From the cell containing the given text, extract its center point as [x, y] coordinate. 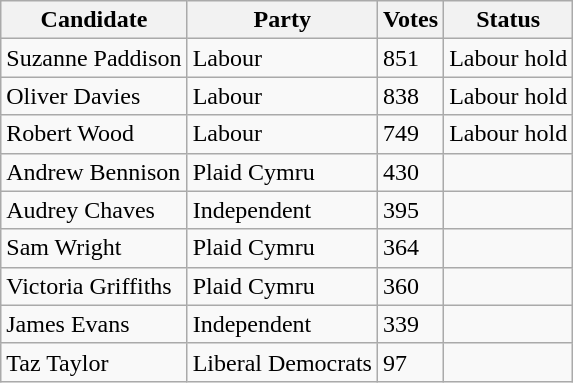
430 [410, 172]
749 [410, 134]
Robert Wood [94, 134]
851 [410, 58]
395 [410, 210]
Sam Wright [94, 248]
Oliver Davies [94, 96]
Party [282, 20]
Andrew Bennison [94, 172]
339 [410, 324]
Votes [410, 20]
Status [508, 20]
Audrey Chaves [94, 210]
Liberal Democrats [282, 362]
838 [410, 96]
364 [410, 248]
Taz Taylor [94, 362]
Victoria Griffiths [94, 286]
Suzanne Paddison [94, 58]
97 [410, 362]
360 [410, 286]
Candidate [94, 20]
James Evans [94, 324]
